Return the [x, y] coordinate for the center point of the cell that contains the specified text.  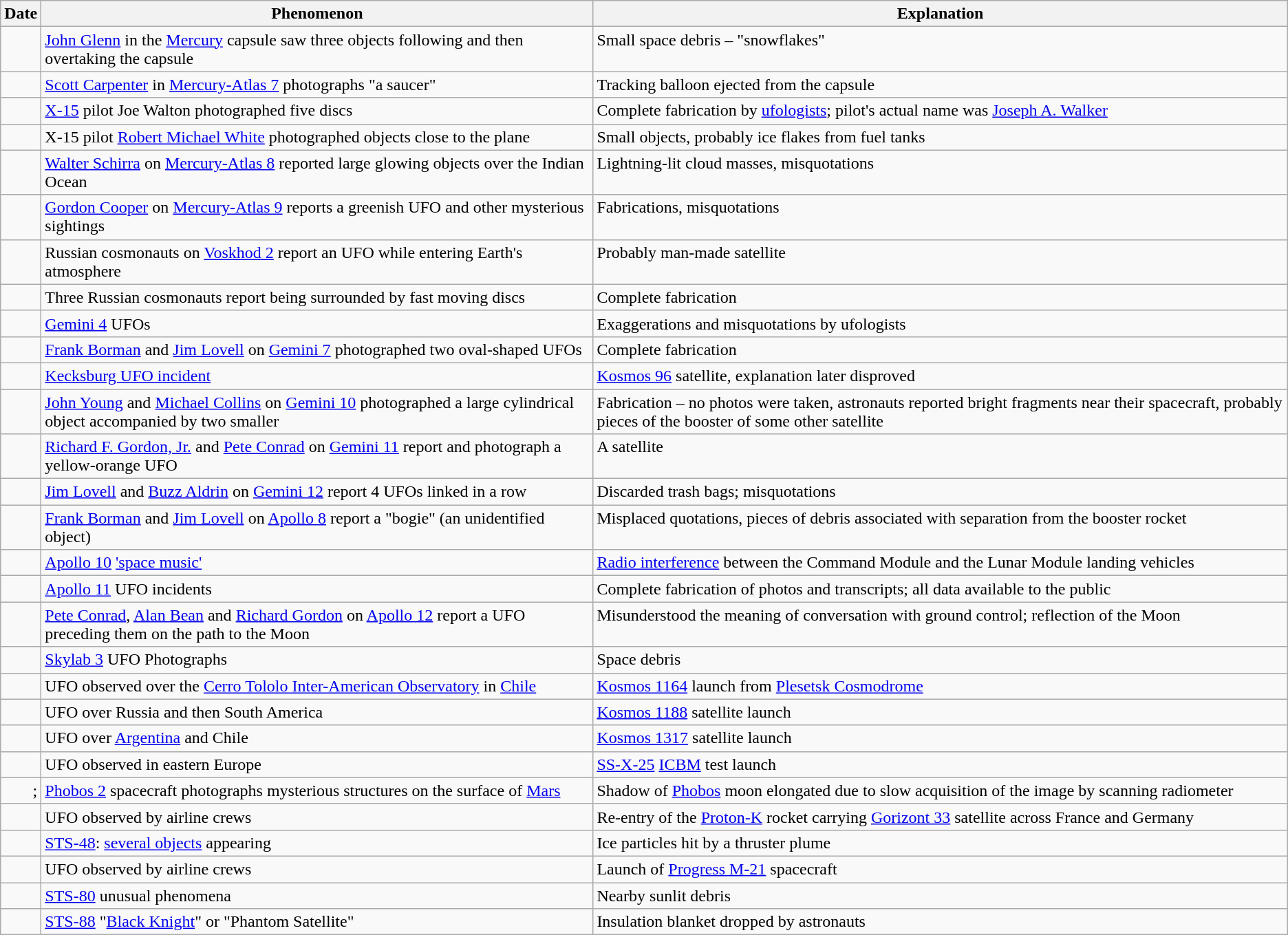
Phobos 2 spacecraft photographs mysterious structures on the surface of Mars [317, 791]
Three Russian cosmonauts report being surrounded by fast moving discs [317, 297]
Explanation [940, 14]
Kecksburg UFO incident [317, 376]
Space debris [940, 660]
Fabrications, misquotations [940, 217]
Complete fabrication of photos and transcripts; all data available to the public [940, 589]
Scott Carpenter in Mercury-Atlas 7 photographs "a saucer" [317, 85]
X-15 pilot Robert Michael White photographed objects close to the plane [317, 137]
UFO over Russia and then South America [317, 712]
STS-48: several objects appearing [317, 843]
Walter Schirra on Mercury-Atlas 8 reported large glowing objects over the Indian Ocean [317, 172]
Russian cosmonauts on Voskhod 2 report an UFO while entering Earth's atmosphere [317, 261]
SS-X-25 ICBM test launch [940, 764]
Apollo 10 'space music' [317, 563]
Launch of Progress M-21 spacecraft [940, 869]
John Glenn in the Mercury capsule saw three objects following and then overtaking the capsule [317, 50]
Small objects, probably ice flakes from fuel tanks [940, 137]
Apollo 11 UFO incidents [317, 589]
STS-80 unusual phenomena [317, 895]
Gordon Cooper on Mercury-Atlas 9 reports a greenish UFO and other mysterious sightings [317, 217]
Kosmos 96 satellite, explanation later disproved [940, 376]
Kosmos 1317 satellite launch [940, 738]
Tracking balloon ejected from the capsule [940, 85]
John Young and Michael Collins on Gemini 10 photographed a large cylindrical object accompanied by two smaller [317, 411]
Kosmos 1188 satellite launch [940, 712]
Shadow of Phobos moon elongated due to slow acquisition of the image by scanning radiometer [940, 791]
Gemini 4 UFOs [317, 323]
Insulation blanket dropped by astronauts [940, 922]
Pete Conrad, Alan Bean and Richard Gordon on Apollo 12 report a UFO preceding them on the path to the Moon [317, 625]
Kosmos 1164 launch from Plesetsk Cosmodrome [940, 686]
Jim Lovell and Buzz Aldrin on Gemini 12 report 4 UFOs linked in a row [317, 492]
Frank Borman and Jim Lovell on Apollo 8 report a "bogie" (an unidentified object) [317, 527]
UFO over Argentina and Chile [317, 738]
; [21, 791]
Discarded trash bags; misquotations [940, 492]
Skylab 3 UFO Photographs [317, 660]
Misunderstood the meaning of conversation with ground control; reflection of the Moon [940, 625]
Small space debris – "snowflakes" [940, 50]
Ice particles hit by a thruster plume [940, 843]
Probably man-made satellite [940, 261]
Radio interference between the Command Module and the Lunar Module landing vehicles [940, 563]
Frank Borman and Jim Lovell on Gemini 7 photographed two oval-shaped UFOs [317, 350]
A satellite [940, 457]
STS-88 "Black Knight" or "Phantom Satellite" [317, 922]
Misplaced quotations, pieces of debris associated with separation from the booster rocket [940, 527]
Exaggerations and misquotations by ufologists [940, 323]
Lightning-lit cloud masses, misquotations [940, 172]
X-15 pilot Joe Walton photographed five discs [317, 111]
Re-entry of the Proton-K rocket carrying Gorizont 33 satellite across France and Germany [940, 817]
UFO observed in eastern Europe [317, 764]
Phenomenon [317, 14]
Date [21, 14]
Richard F. Gordon, Jr. and Pete Conrad on Gemini 11 report and photograph a yellow-orange UFO [317, 457]
Complete fabrication by ufologists; pilot's actual name was Joseph A. Walker [940, 111]
UFO observed over the Cerro Tololo Inter-American Observatory in Chile [317, 686]
Nearby sunlit debris [940, 895]
